Return the (x, y) coordinate for the center point of the cell that contains the specified text.  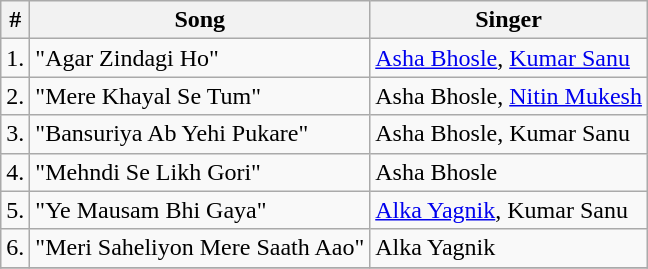
Asha Bhosle (509, 172)
"Meri Saheliyon Mere Saath Aao" (200, 248)
6. (16, 248)
Alka Yagnik (509, 248)
Song (200, 20)
4. (16, 172)
2. (16, 96)
3. (16, 134)
"Mehndi Se Likh Gori" (200, 172)
"Agar Zindagi Ho" (200, 58)
Asha Bhosle, Nitin Mukesh (509, 96)
5. (16, 210)
Singer (509, 20)
1. (16, 58)
Alka Yagnik, Kumar Sanu (509, 210)
"Ye Mausam Bhi Gaya" (200, 210)
"Bansuriya Ab Yehi Pukare" (200, 134)
# (16, 20)
"Mere Khayal Se Tum" (200, 96)
